Identify which cell holds the provided text, then report its [x, y] central coordinate. 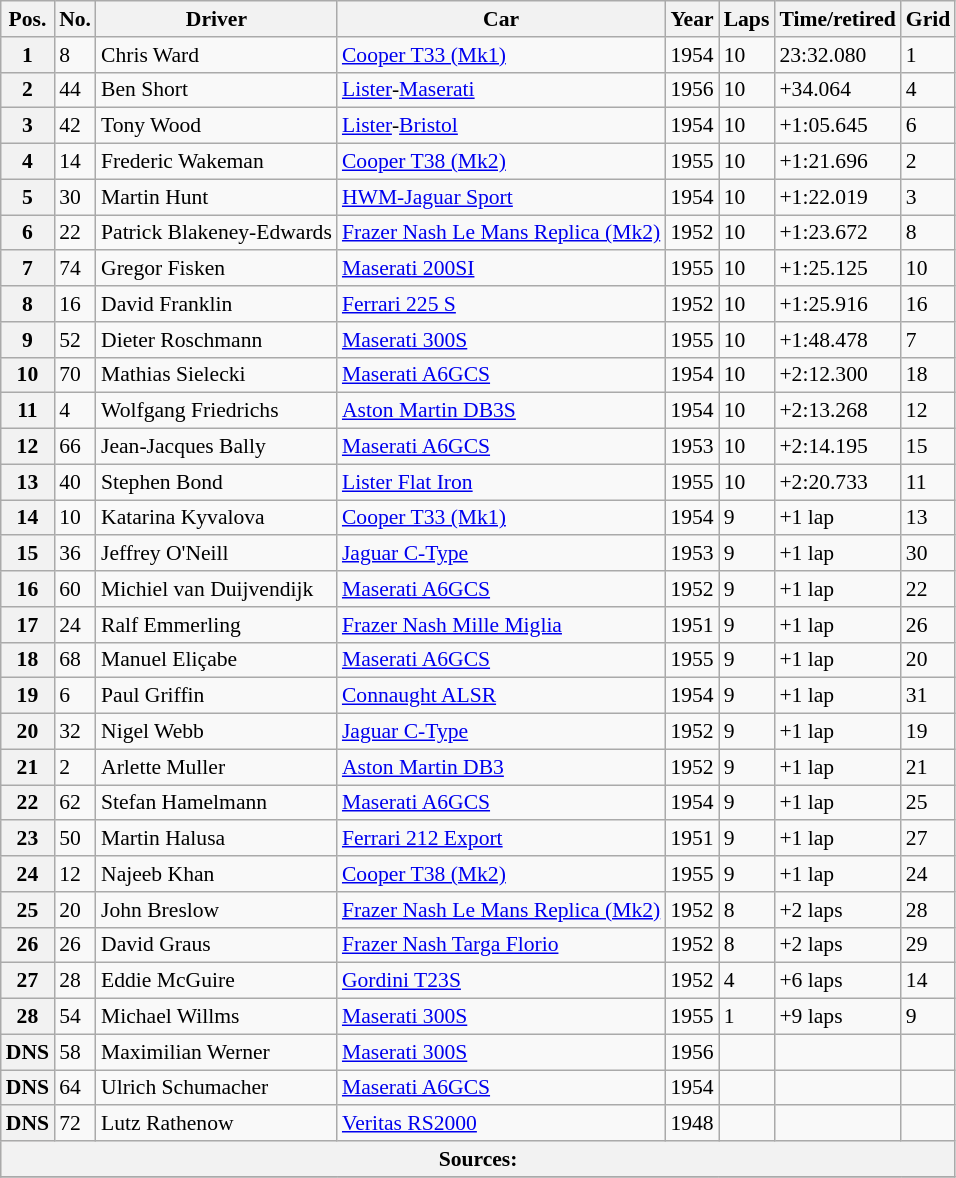
+2:20.733 [837, 482]
64 [75, 1088]
Year [692, 19]
5 [28, 197]
50 [75, 839]
66 [75, 447]
+2:14.195 [837, 447]
Chris Ward [216, 55]
Lutz Rathenow [216, 1124]
72 [75, 1124]
Stephen Bond [216, 482]
Frazer Nash Mille Miglia [501, 625]
Arlette Muller [216, 767]
62 [75, 803]
John Breslow [216, 910]
Maserati 200SI [501, 269]
23:32.080 [837, 55]
Connaught ALSR [501, 696]
+2:12.300 [837, 375]
36 [75, 554]
Tony Wood [216, 126]
Jean-Jacques Bally [216, 447]
HWM-Jaguar Sport [501, 197]
Michiel van Duijvendijk [216, 589]
Michael Willms [216, 1017]
Car [501, 19]
David Graus [216, 945]
Aston Martin DB3S [501, 411]
Time/retired [837, 19]
42 [75, 126]
Jeffrey O'Neill [216, 554]
Driver [216, 19]
Wolfgang Friedrichs [216, 411]
Najeeb Khan [216, 874]
58 [75, 1052]
Laps [747, 19]
Ferrari 212 Export [501, 839]
+1:21.696 [837, 162]
Ralf Emmerling [216, 625]
Frederic Wakeman [216, 162]
44 [75, 90]
Dieter Roschmann [216, 340]
+1:22.019 [837, 197]
Nigel Webb [216, 732]
+9 laps [837, 1017]
Paul Griffin [216, 696]
Ulrich Schumacher [216, 1088]
+1:23.672 [837, 233]
+1:48.478 [837, 340]
+34.064 [837, 90]
+1:25.916 [837, 304]
74 [75, 269]
23 [28, 839]
Maximilian Werner [216, 1052]
60 [75, 589]
68 [75, 660]
Gregor Fisken [216, 269]
+2:13.268 [837, 411]
1948 [692, 1124]
Lister Flat Iron [501, 482]
Ben Short [216, 90]
17 [28, 625]
Ferrari 225 S [501, 304]
Eddie McGuire [216, 981]
Aston Martin DB3 [501, 767]
Martin Hunt [216, 197]
Patrick Blakeney-Edwards [216, 233]
31 [928, 696]
+6 laps [837, 981]
Sources: [478, 1159]
Pos. [28, 19]
Manuel Eliçabe [216, 660]
40 [75, 482]
Lister-Maserati [501, 90]
52 [75, 340]
70 [75, 375]
Frazer Nash Targa Florio [501, 945]
Veritas RS2000 [501, 1124]
29 [928, 945]
+1:25.125 [837, 269]
54 [75, 1017]
Katarina Kyvalova [216, 518]
Stefan Hamelmann [216, 803]
+1:05.645 [837, 126]
Mathias Sielecki [216, 375]
32 [75, 732]
David Franklin [216, 304]
Martin Halusa [216, 839]
Grid [928, 19]
Gordini T23S [501, 981]
Lister-Bristol [501, 126]
No. [75, 19]
